Extract the (x, y) coordinate from the center of the cell holding the provided text.  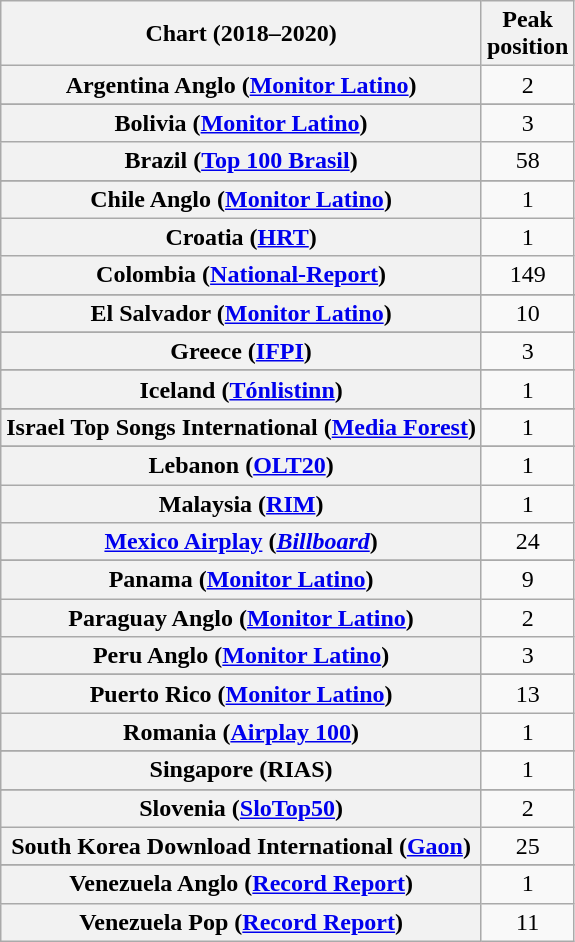
Argentina Anglo (Monitor Latino) (242, 85)
9 (527, 580)
58 (527, 161)
Mexico Airplay (Billboard) (242, 542)
24 (527, 542)
Greece (IFPI) (242, 351)
Panama (Monitor Latino) (242, 580)
Malaysia (RIM) (242, 503)
Romania (Airplay 100) (242, 732)
El Salvador (Monitor Latino) (242, 313)
Venezuela Pop (Record Report) (242, 922)
Paraguay Anglo (Monitor Latino) (242, 618)
Chile Anglo (Monitor Latino) (242, 199)
13 (527, 694)
Bolivia (Monitor Latino) (242, 123)
South Korea Download International (Gaon) (242, 846)
Peakposition (527, 34)
11 (527, 922)
Chart (2018–2020) (242, 34)
Israel Top Songs International (Media Forest) (242, 427)
Puerto Rico (Monitor Latino) (242, 694)
Slovenia (SloTop50) (242, 808)
Colombia (National-Report) (242, 275)
Brazil (Top 100 Brasil) (242, 161)
Peru Anglo (Monitor Latino) (242, 656)
Iceland (Tónlistinn) (242, 389)
Croatia (HRT) (242, 237)
Singapore (RIAS) (242, 770)
Venezuela Anglo (Record Report) (242, 884)
149 (527, 275)
10 (527, 313)
Lebanon (OLT20) (242, 465)
25 (527, 846)
